Search for the cell housing the specified text and yield its [x, y] center coordinate. 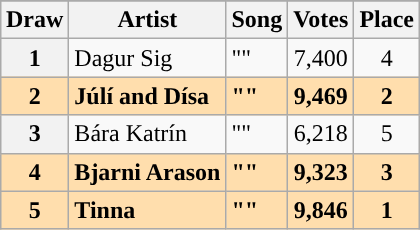
Votes [321, 20]
Tinna [148, 210]
Bjarni Arason [148, 172]
Place [387, 20]
Artist [148, 20]
Dagur Sig [148, 58]
Júlí and Dísa [148, 96]
7,400 [321, 58]
9,323 [321, 172]
9,846 [321, 210]
Draw [34, 20]
6,218 [321, 134]
Bára Katrín [148, 134]
Song [257, 20]
9,469 [321, 96]
